Identify which cell holds the provided text, then report its [X, Y] central coordinate. 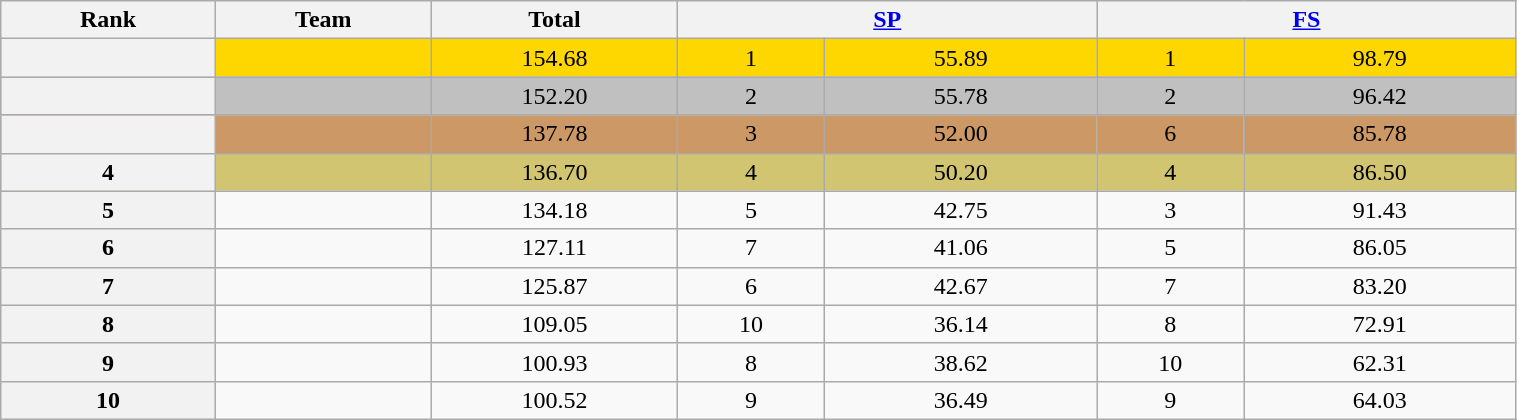
127.11 [554, 248]
42.75 [960, 210]
52.00 [960, 134]
109.05 [554, 324]
136.70 [554, 172]
85.78 [1380, 134]
FS [1306, 20]
38.62 [960, 362]
134.18 [554, 210]
125.87 [554, 286]
Total [554, 20]
50.20 [960, 172]
83.20 [1380, 286]
55.78 [960, 96]
Rank [108, 20]
41.06 [960, 248]
137.78 [554, 134]
86.05 [1380, 248]
64.03 [1380, 400]
SP [888, 20]
36.49 [960, 400]
62.31 [1380, 362]
86.50 [1380, 172]
100.52 [554, 400]
100.93 [554, 362]
72.91 [1380, 324]
42.67 [960, 286]
98.79 [1380, 58]
152.20 [554, 96]
36.14 [960, 324]
96.42 [1380, 96]
91.43 [1380, 210]
154.68 [554, 58]
55.89 [960, 58]
Team [323, 20]
